Find where the given text appears and provide that cell's center as (X, Y) coordinate. 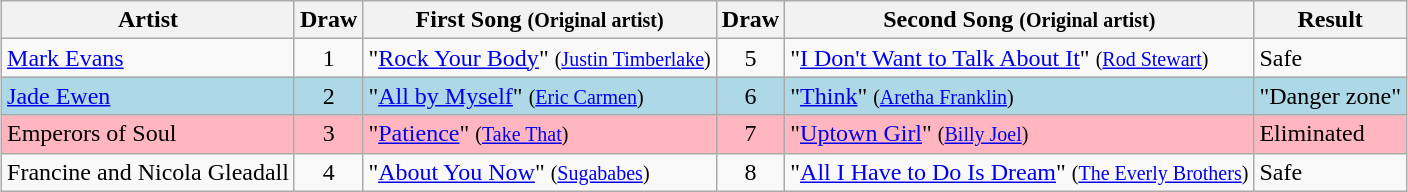
4 (328, 172)
Francine and Nicola Gleadall (148, 172)
"All I Have to Do Is Dream" (The Everly Brothers) (1020, 172)
7 (750, 134)
"Rock Your Body" (Justin Timberlake) (540, 58)
Second Song (Original artist) (1020, 20)
"Think" (Aretha Franklin) (1020, 96)
Eliminated (1330, 134)
Emperors of Soul (148, 134)
2 (328, 96)
8 (750, 172)
"All by Myself" (Eric Carmen) (540, 96)
6 (750, 96)
"Patience" (Take That) (540, 134)
"I Don't Want to Talk About It" (Rod Stewart) (1020, 58)
Result (1330, 20)
3 (328, 134)
Artist (148, 20)
"Danger zone" (1330, 96)
First Song (Original artist) (540, 20)
1 (328, 58)
5 (750, 58)
Mark Evans (148, 58)
Jade Ewen (148, 96)
"About You Now" (Sugababes) (540, 172)
"Uptown Girl" (Billy Joel) (1020, 134)
